Capture the cell that displays the provided text and extract its (x, y) central coordinate. 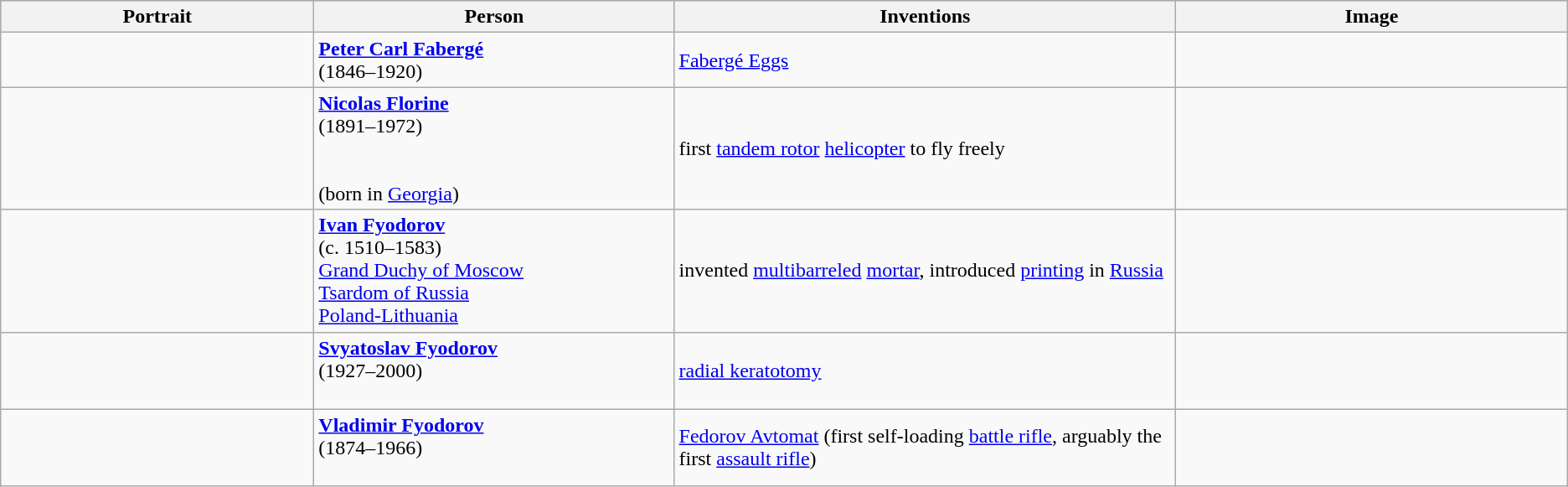
Portrait (157, 17)
Fabergé Eggs (925, 60)
first tandem rotor helicopter to fly freely (925, 148)
radial keratotomy (925, 370)
Person (494, 17)
Peter Carl Fabergé (1846–1920) (494, 60)
Nicolas Florine (1891–1972) (born in Georgia) (494, 148)
Vladimir Fyodorov (1874–1966) (494, 448)
Image (1372, 17)
Inventions (925, 17)
Fedorov Avtomat (first self-loading battle rifle, arguably the first assault rifle) (925, 448)
invented multibarreled mortar, introduced printing in Russia (925, 271)
Svyatoslav Fyodorov (1927–2000) (494, 370)
Ivan Fyodorov (c. 1510–1583) Grand Duchy of Moscow Tsardom of Russia Poland-Lithuania (494, 271)
